From the cell containing the given text, extract its center point as [X, Y] coordinate. 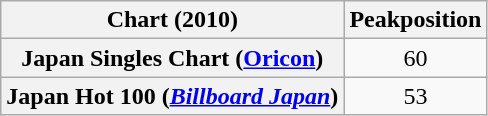
60 [416, 58]
Japan Singles Chart (Oricon) [172, 58]
53 [416, 96]
Peakposition [416, 20]
Japan Hot 100 (Billboard Japan) [172, 96]
Chart (2010) [172, 20]
